Output the [X, Y] coordinate of the center of the cell containing the given text.  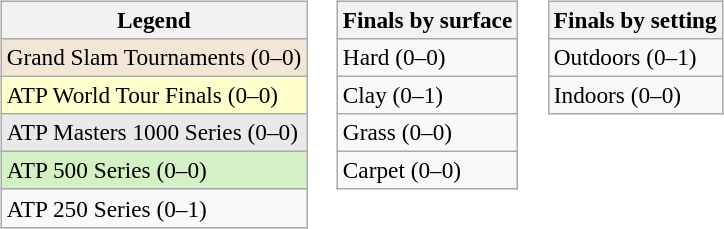
Finals by surface [427, 20]
Hard (0–0) [427, 57]
Grand Slam Tournaments (0–0) [154, 57]
Finals by setting [635, 20]
Carpet (0–0) [427, 171]
ATP World Tour Finals (0–0) [154, 95]
Outdoors (0–1) [635, 57]
ATP 500 Series (0–0) [154, 171]
Indoors (0–0) [635, 95]
Grass (0–0) [427, 133]
ATP Masters 1000 Series (0–0) [154, 133]
Clay (0–1) [427, 95]
Legend [154, 20]
ATP 250 Series (0–1) [154, 208]
